Identify which cell holds the provided text, then report its [x, y] central coordinate. 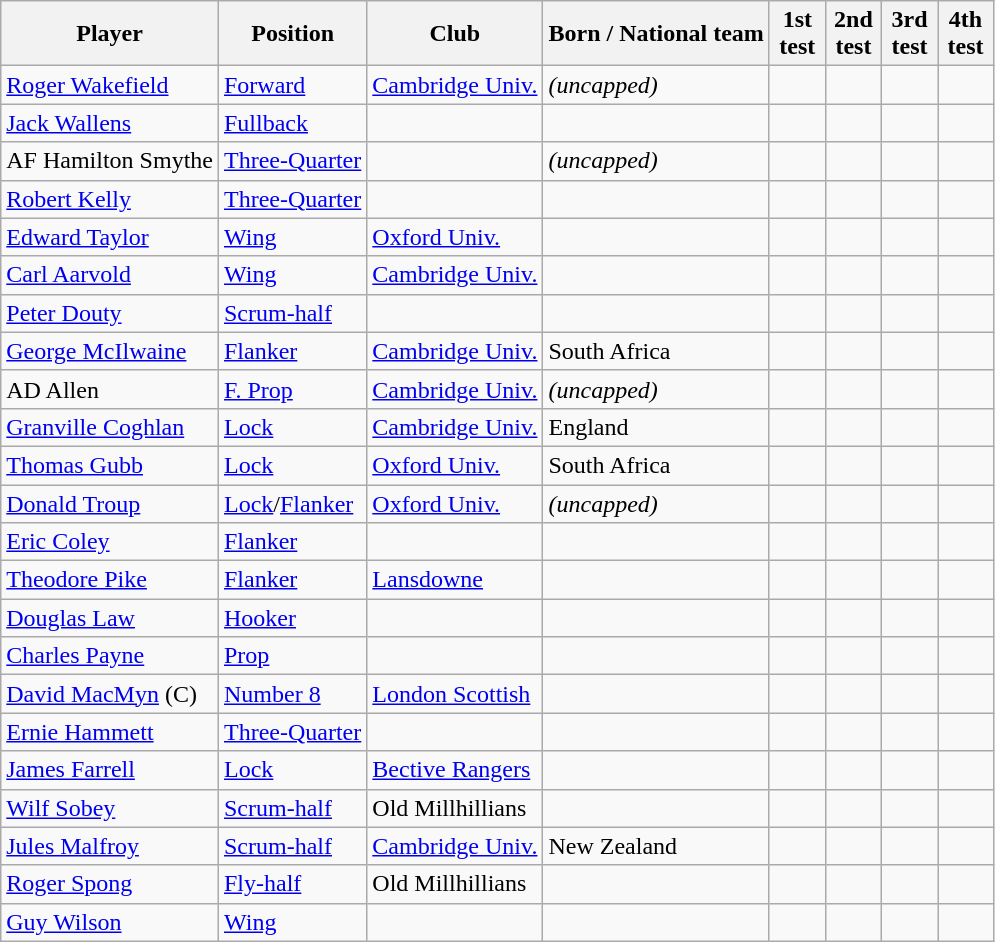
Fly-half [292, 884]
Eric Coley [110, 542]
Jack Wallens [110, 123]
Wilf Sobey [110, 808]
AD Allen [110, 389]
Ernie Hammett [110, 732]
Thomas Gubb [110, 465]
3rd test [909, 34]
Douglas Law [110, 618]
4th test [966, 34]
Born / National team [656, 34]
Lock/Flanker [292, 503]
1st test [797, 34]
Edward Taylor [110, 237]
Bective Rangers [455, 770]
England [656, 427]
Jules Malfroy [110, 846]
AF Hamilton Smythe [110, 161]
Granville Coghlan [110, 427]
Roger Spong [110, 884]
Theodore Pike [110, 580]
Prop [292, 656]
London Scottish [455, 694]
Lansdowne [455, 580]
George McIlwaine [110, 351]
2nd test [853, 34]
Carl Aarvold [110, 275]
Fullback [292, 123]
Club [455, 34]
Charles Payne [110, 656]
David MacMyn (C) [110, 694]
Number 8 [292, 694]
Peter Douty [110, 313]
Hooker [292, 618]
Robert Kelly [110, 199]
Forward [292, 85]
Guy Wilson [110, 922]
F. Prop [292, 389]
Position [292, 34]
Roger Wakefield [110, 85]
New Zealand [656, 846]
James Farrell [110, 770]
Player [110, 34]
Donald Troup [110, 503]
